Provide the (x, y) coordinate of the cell's center where the given text is located.  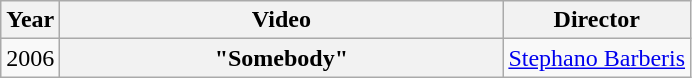
Video (282, 20)
"Somebody" (282, 58)
Year (30, 20)
Director (597, 20)
2006 (30, 58)
Stephano Barberis (597, 58)
